Find where the given text appears and provide that cell's center as [x, y] coordinate. 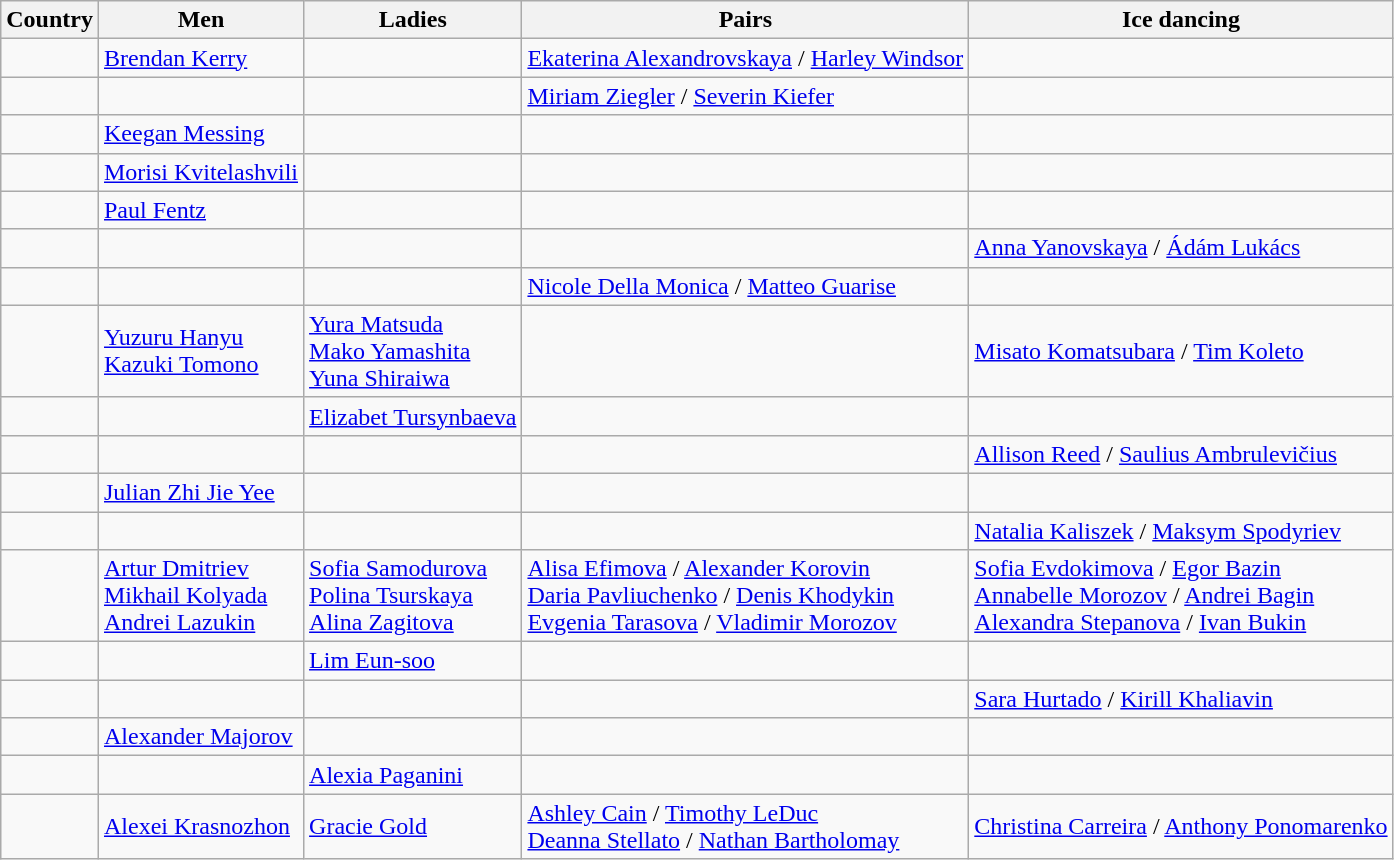
Alisa Efimova / Alexander Korovin Daria Pavliuchenko / Denis Khodykin Evgenia Tarasova / Vladimir Morozov [746, 596]
Misato Komatsubara / Tim Koleto [1181, 351]
Lim Eun-soo [413, 661]
Ashley Cain / Timothy LeDuc Deanna Stellato / Nathan Bartholomay [746, 826]
Elizabet Tursynbaeva [413, 416]
Sara Hurtado / Kirill Khaliavin [1181, 699]
Ekaterina Alexandrovskaya / Harley Windsor [746, 58]
Ice dancing [1181, 20]
Alexander Majorov [200, 737]
Nicole Della Monica / Matteo Guarise [746, 286]
Sofia Samodurova Polina Tsurskaya Alina Zagitova [413, 596]
Sofia Evdokimova / Egor Bazin Annabelle Morozov / Andrei Bagin Alexandra Stepanova / Ivan Bukin [1181, 596]
Men [200, 20]
Yura Matsuda Mako Yamashita Yuna Shiraiwa [413, 351]
Artur Dmitriev Mikhail Kolyada Andrei Lazukin [200, 596]
Allison Reed / Saulius Ambrulevičius [1181, 454]
Alexia Paganini [413, 775]
Natalia Kaliszek / Maksym Spodyriev [1181, 531]
Keegan Messing [200, 134]
Yuzuru Hanyu Kazuki Tomono [200, 351]
Gracie Gold [413, 826]
Morisi Kvitelashvili [200, 172]
Brendan Kerry [200, 58]
Country [50, 20]
Christina Carreira / Anthony Ponomarenko [1181, 826]
Pairs [746, 20]
Miriam Ziegler / Severin Kiefer [746, 96]
Julian Zhi Jie Yee [200, 492]
Alexei Krasnozhon [200, 826]
Anna Yanovskaya / Ádám Lukács [1181, 248]
Ladies [413, 20]
Paul Fentz [200, 210]
